Scan for the cell matching the given text and deliver its (X, Y) coordinate at center. 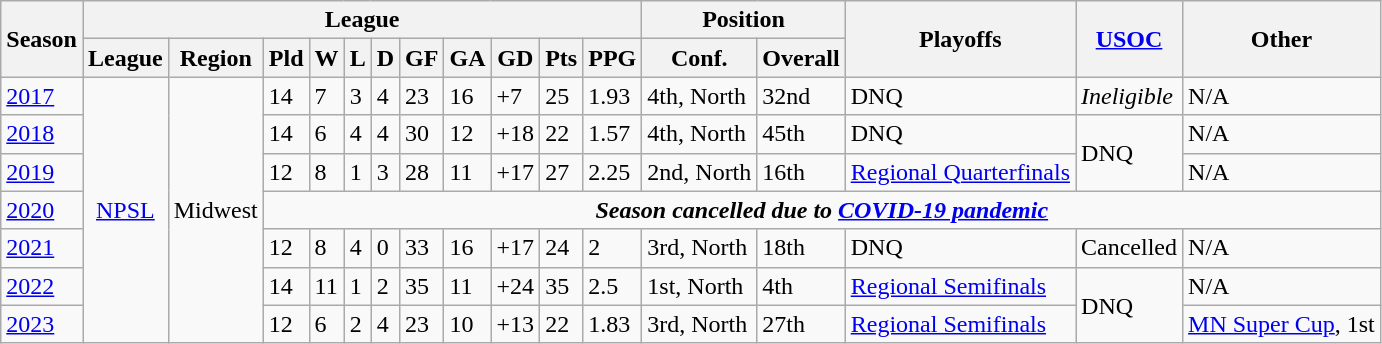
Conf. (700, 58)
Overall (801, 58)
27 (562, 172)
Playoffs (960, 39)
Season (42, 39)
2020 (42, 210)
27th (801, 324)
16th (801, 172)
2019 (42, 172)
25 (562, 96)
7 (326, 96)
Position (744, 20)
2023 (42, 324)
Pts (562, 58)
33 (422, 248)
0 (385, 248)
30 (422, 134)
D (385, 58)
Region (216, 58)
10 (468, 324)
2017 (42, 96)
Season cancelled due to COVID-19 pandemic (822, 210)
Other (1282, 39)
GA (468, 58)
MN Super Cup, 1st (1282, 324)
24 (562, 248)
NPSL (125, 210)
28 (422, 172)
USOC (1130, 39)
Ineligible (1130, 96)
2022 (42, 286)
45th (801, 134)
4th (801, 286)
Cancelled (1130, 248)
+7 (516, 96)
1st, North (700, 286)
Pld (286, 58)
GF (422, 58)
W (326, 58)
+24 (516, 286)
L (358, 58)
GD (516, 58)
2018 (42, 134)
Regional Quarterfinals (960, 172)
2.5 (612, 286)
32nd (801, 96)
+13 (516, 324)
2nd, North (700, 172)
PPG (612, 58)
Midwest (216, 210)
+18 (516, 134)
1.83 (612, 324)
1.93 (612, 96)
2.25 (612, 172)
2021 (42, 248)
1.57 (612, 134)
18th (801, 248)
